Locate the cell with the specified text and output its [X, Y] center coordinate. 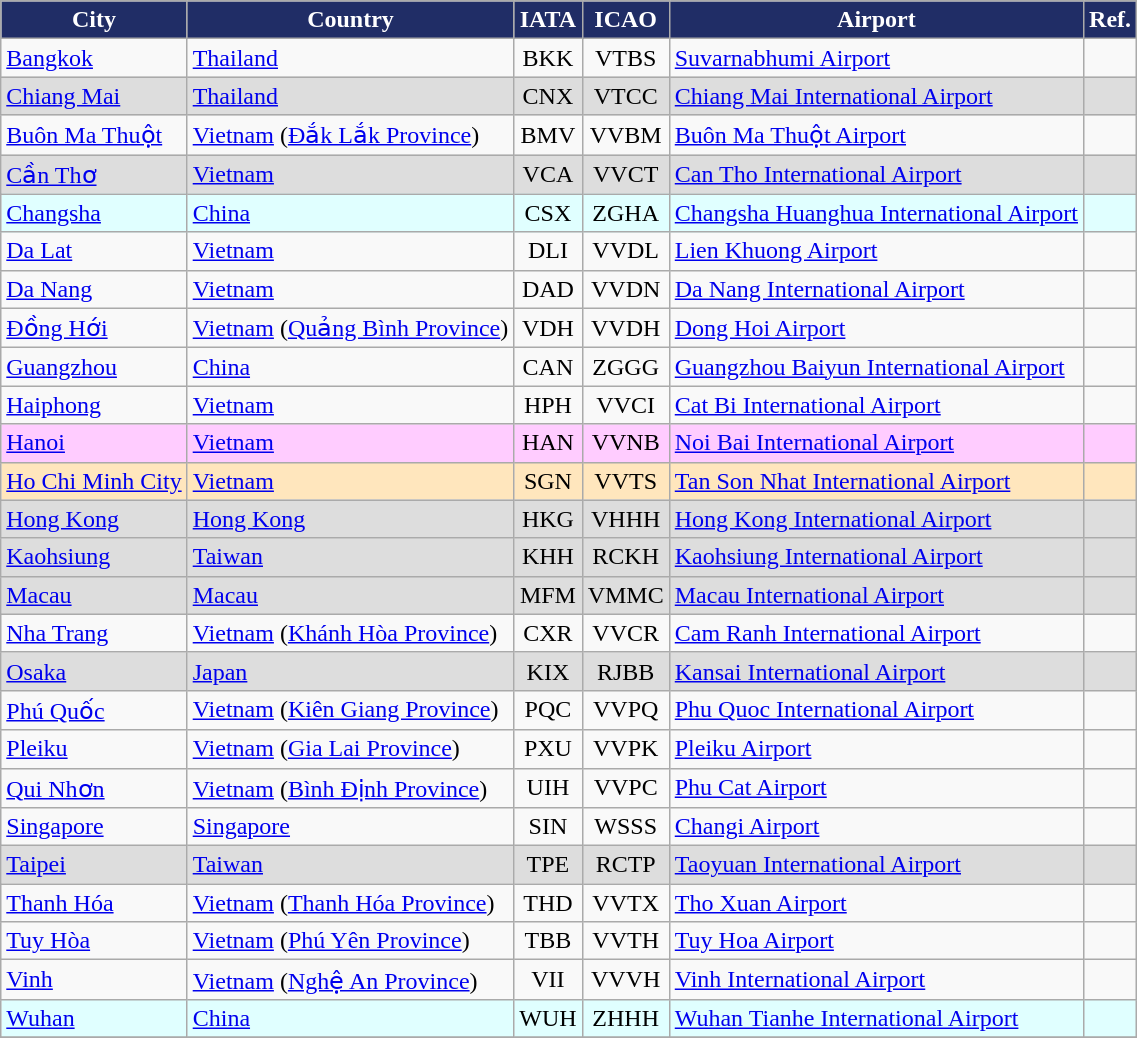
VTCC [626, 96]
VVCI [626, 405]
BMV [548, 135]
VTBS [626, 58]
VVNB [626, 443]
WUH [548, 1018]
HPH [548, 405]
Phú Quốc [94, 710]
ZGGG [626, 367]
VVVH [626, 980]
Vietnam (Nghệ An Province) [350, 980]
Osaka [94, 671]
Vinh [94, 980]
Vietnam (Khánh Hòa Province) [350, 633]
CNX [548, 96]
CAN [548, 367]
Japan [350, 671]
PQC [548, 710]
Guangzhou Baiyun International Airport [876, 367]
Country [350, 20]
VVPK [626, 749]
SGN [548, 481]
Ref. [1110, 20]
Dong Hoi Airport [876, 328]
VVCR [626, 633]
RCKH [626, 557]
WSSS [626, 827]
Ho Chi Minh City [94, 481]
Kaohsiung International Airport [876, 557]
RCTP [626, 865]
Tuy Hòa [94, 941]
Hong Kong International Airport [876, 519]
Vietnam (Đắk Lắk Province) [350, 135]
Kansai International Airport [876, 671]
Cần Thơ [94, 174]
Changi Airport [876, 827]
Buôn Ma Thuột Airport [876, 135]
VVCT [626, 174]
VVPC [626, 788]
Nha Trang [94, 633]
VVDN [626, 289]
VMMC [626, 595]
Qui Nhơn [94, 788]
Chiang Mai [94, 96]
Chiang Mai International Airport [876, 96]
Vietnam (Kiên Giang Province) [350, 710]
Taipei [94, 865]
Tuy Hoa Airport [876, 941]
CSX [548, 213]
Da Lat [94, 251]
VVTX [626, 903]
Guangzhou [94, 367]
Phu Quoc International Airport [876, 710]
Buôn Ma Thuột [94, 135]
Haiphong [94, 405]
Vietnam (Bình Định Province) [350, 788]
HKG [548, 519]
Taoyuan International Airport [876, 865]
BKK [548, 58]
UIH [548, 788]
Suvarnabhumi Airport [876, 58]
HAN [548, 443]
Cam Ranh International Airport [876, 633]
Da Nang [94, 289]
Phu Cat Airport [876, 788]
VVDH [626, 328]
Changsha Huanghua International Airport [876, 213]
VVBM [626, 135]
DAD [548, 289]
VVTS [626, 481]
Noi Bai International Airport [876, 443]
TBB [548, 941]
DLI [548, 251]
Vietnam (Gia Lai Province) [350, 749]
VCA [548, 174]
Pleiku [94, 749]
Kaohsiung [94, 557]
VVTH [626, 941]
Cat Bi International Airport [876, 405]
KIX [548, 671]
Lien Khuong Airport [876, 251]
PXU [548, 749]
Bangkok [94, 58]
VVDL [626, 251]
Can Tho International Airport [876, 174]
City [94, 20]
Changsha [94, 213]
Tan Son Nhat International Airport [876, 481]
Vinh International Airport [876, 980]
Wuhan [94, 1018]
VVPQ [626, 710]
Tho Xuan Airport [876, 903]
Pleiku Airport [876, 749]
Vietnam (Quảng Bình Province) [350, 328]
SIN [548, 827]
Wuhan Tianhe International Airport [876, 1018]
IATA [548, 20]
Vietnam (Phú Yên Province) [350, 941]
Da Nang International Airport [876, 289]
KHH [548, 557]
RJBB [626, 671]
Hanoi [94, 443]
MFM [548, 595]
Airport [876, 20]
ZGHA [626, 213]
TPE [548, 865]
Đồng Hới [94, 328]
ZHHH [626, 1018]
Vietnam (Thanh Hóa Province) [350, 903]
Thanh Hóa [94, 903]
THD [548, 903]
ICAO [626, 20]
VII [548, 980]
VDH [548, 328]
VHHH [626, 519]
CXR [548, 633]
Macau International Airport [876, 595]
